Find where the given text appears and provide that cell's center as (X, Y) coordinate. 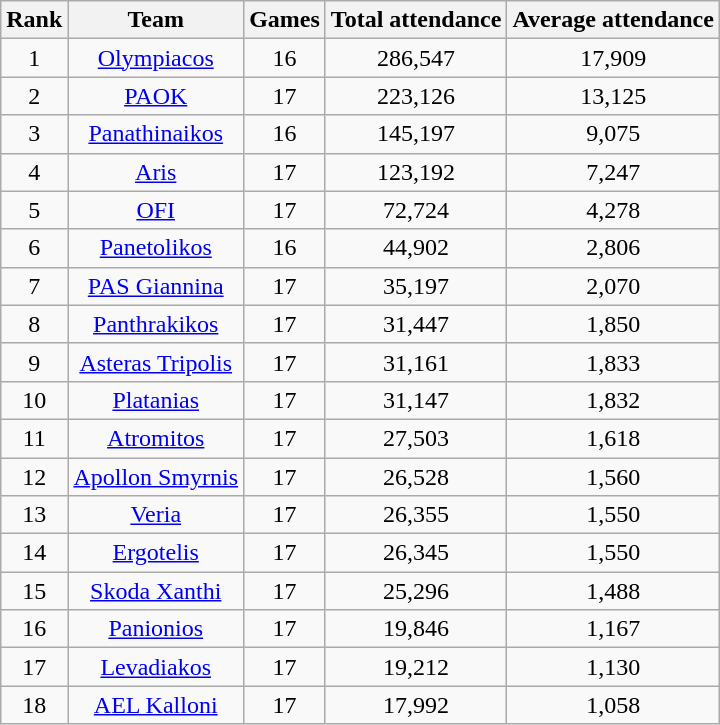
Skoda Xanthi (156, 591)
14 (34, 553)
1,833 (614, 362)
Ergotelis (156, 553)
Panetolikos (156, 248)
4,278 (614, 210)
Average attendance (614, 20)
1,560 (614, 477)
6 (34, 248)
AEL Kalloni (156, 705)
10 (34, 400)
35,197 (416, 286)
Asteras Tripolis (156, 362)
18 (34, 705)
9 (34, 362)
Panathinaikos (156, 134)
26,528 (416, 477)
31,147 (416, 400)
223,126 (416, 96)
PAS Giannina (156, 286)
145,197 (416, 134)
19,212 (416, 667)
31,447 (416, 324)
17,992 (416, 705)
1,618 (614, 438)
Panthrakikos (156, 324)
15 (34, 591)
2 (34, 96)
OFI (156, 210)
26,345 (416, 553)
Atromitos (156, 438)
13 (34, 515)
Panionios (156, 629)
5 (34, 210)
17,909 (614, 58)
25,296 (416, 591)
Aris (156, 172)
26,355 (416, 515)
1,832 (614, 400)
1,850 (614, 324)
2,070 (614, 286)
Team (156, 20)
7,247 (614, 172)
3 (34, 134)
12 (34, 477)
72,724 (416, 210)
Games (285, 20)
1,058 (614, 705)
Olympiacos (156, 58)
19,846 (416, 629)
Veria (156, 515)
8 (34, 324)
2,806 (614, 248)
286,547 (416, 58)
1,167 (614, 629)
1,130 (614, 667)
Rank (34, 20)
Levadiakos (156, 667)
123,192 (416, 172)
27,503 (416, 438)
1 (34, 58)
Total attendance (416, 20)
4 (34, 172)
Apollon Smyrnis (156, 477)
13,125 (614, 96)
7 (34, 286)
11 (34, 438)
1,488 (614, 591)
31,161 (416, 362)
9,075 (614, 134)
Platanias (156, 400)
44,902 (416, 248)
PAOK (156, 96)
